Extract the [X, Y] coordinate from the center of the cell holding the provided text.  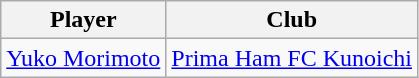
Club [292, 20]
Player [84, 20]
Yuko Morimoto [84, 58]
Prima Ham FC Kunoichi [292, 58]
